Return the [X, Y] coordinate for the center point of the cell that contains the specified text.  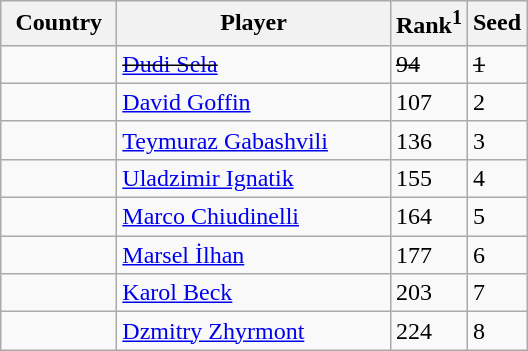
155 [428, 178]
Dudi Sela [254, 64]
David Goffin [254, 102]
Player [254, 24]
164 [428, 217]
203 [428, 293]
1 [496, 64]
4 [496, 178]
Teymuraz Gabashvili [254, 140]
5 [496, 217]
94 [428, 64]
Marco Chiudinelli [254, 217]
Seed [496, 24]
6 [496, 255]
Marsel İlhan [254, 255]
177 [428, 255]
Country [59, 24]
Uladzimir Ignatik [254, 178]
Karol Beck [254, 293]
3 [496, 140]
Rank1 [428, 24]
8 [496, 331]
7 [496, 293]
Dzmitry Zhyrmont [254, 331]
107 [428, 102]
224 [428, 331]
2 [496, 102]
136 [428, 140]
